Determine the (x, y) coordinate at the center of the cell enclosing the given text.  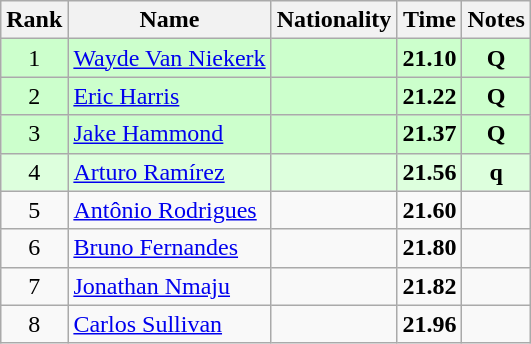
21.56 (430, 172)
21.80 (430, 248)
Wayde Van Niekerk (170, 58)
21.82 (430, 286)
Name (170, 20)
Arturo Ramírez (170, 172)
21.37 (430, 134)
Jonathan Nmaju (170, 286)
Jake Hammond (170, 134)
Bruno Fernandes (170, 248)
Notes (496, 20)
7 (34, 286)
Time (430, 20)
21.96 (430, 324)
8 (34, 324)
21.60 (430, 210)
6 (34, 248)
Antônio Rodrigues (170, 210)
5 (34, 210)
Nationality (334, 20)
Carlos Sullivan (170, 324)
1 (34, 58)
q (496, 172)
2 (34, 96)
3 (34, 134)
4 (34, 172)
21.10 (430, 58)
Eric Harris (170, 96)
Rank (34, 20)
21.22 (430, 96)
